Scan for the cell matching the given text and deliver its [X, Y] coordinate at center. 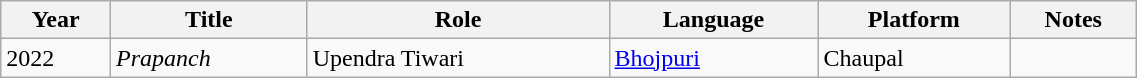
Year [56, 20]
Role [458, 20]
Notes [1074, 20]
Bhojpuri [714, 58]
2022 [56, 58]
Platform [914, 20]
Prapanch [210, 58]
Language [714, 20]
Chaupal [914, 58]
Title [210, 20]
Upendra Tiwari [458, 58]
